Return (X, Y) of the center of cell containing provided text 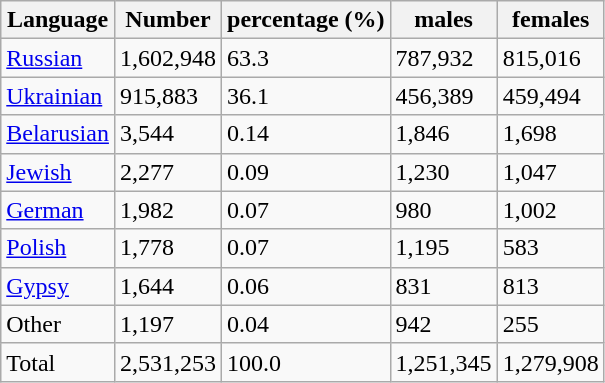
1,778 (168, 248)
1,197 (168, 324)
831 (444, 286)
1,698 (550, 134)
1,251,345 (444, 362)
1,846 (444, 134)
36.1 (306, 96)
2,531,253 (168, 362)
1,279,908 (550, 362)
males (444, 20)
980 (444, 210)
0.06 (306, 286)
0.04 (306, 324)
Polish (58, 248)
Language (58, 20)
1,982 (168, 210)
Jewish (58, 172)
percentage (%) (306, 20)
813 (550, 286)
942 (444, 324)
1,047 (550, 172)
0.09 (306, 172)
459,494 (550, 96)
Other (58, 324)
females (550, 20)
2,277 (168, 172)
1,602,948 (168, 58)
1,230 (444, 172)
100.0 (306, 362)
787,932 (444, 58)
63.3 (306, 58)
915,883 (168, 96)
Gypsy (58, 286)
Ukrainian (58, 96)
583 (550, 248)
255 (550, 324)
1,002 (550, 210)
German (58, 210)
1,195 (444, 248)
Russian (58, 58)
0.14 (306, 134)
456,389 (444, 96)
815,016 (550, 58)
Belarusian (58, 134)
1,644 (168, 286)
Total (58, 362)
Number (168, 20)
3,544 (168, 134)
